Detect which cell encompasses the target text, then output its [X, Y] center coordinate. 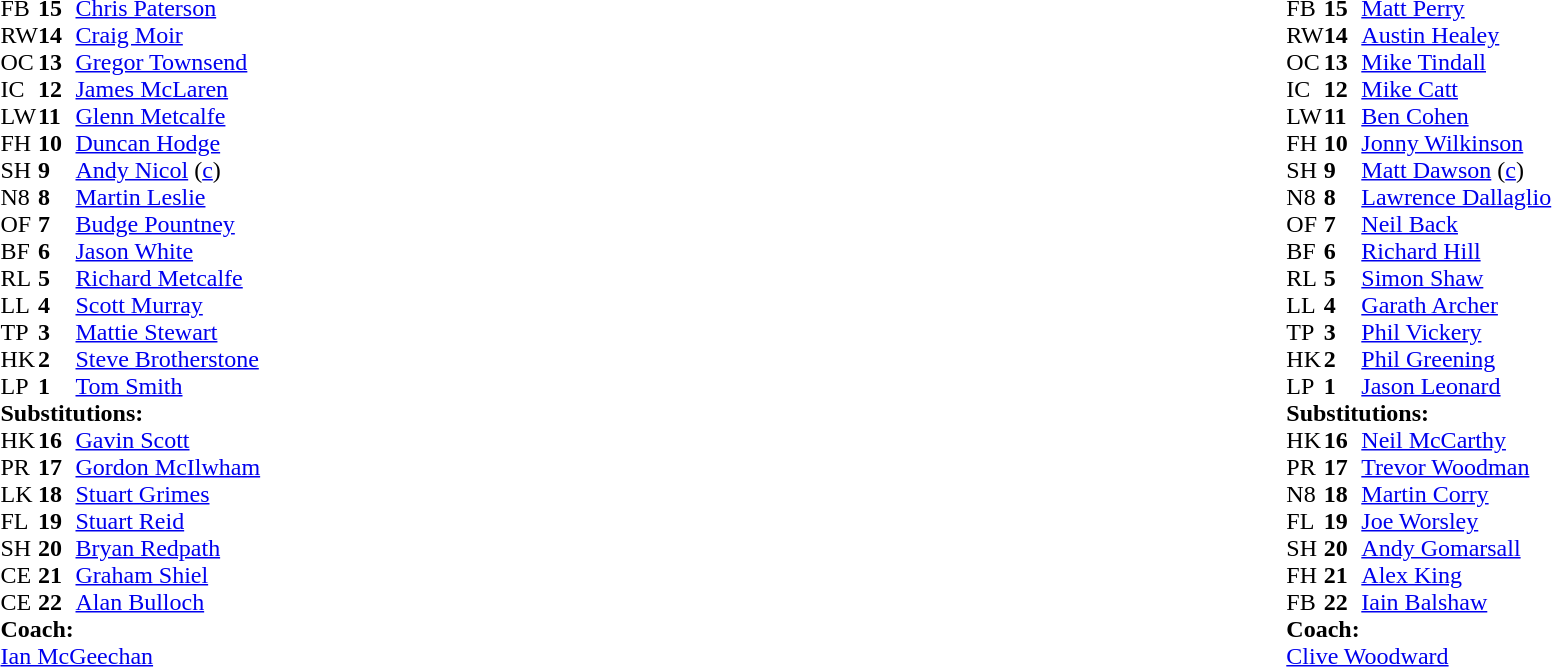
Alex King [1456, 576]
Iain Balshaw [1456, 602]
LK [19, 494]
Joe Worsley [1456, 522]
Duncan Hodge [168, 144]
Scott Murray [168, 306]
Jason White [168, 252]
Jason Leonard [1456, 386]
Stuart Grimes [168, 494]
Andy Gomarsall [1456, 548]
Andy Nicol (c) [168, 170]
Mattie Stewart [168, 332]
Bryan Redpath [168, 548]
Glenn Metcalfe [168, 116]
Phil Greening [1456, 360]
Jonny Wilkinson [1456, 144]
Lawrence Dallaglio [1456, 198]
Richard Hill [1456, 252]
Gregor Townsend [168, 62]
Tom Smith [168, 386]
Gordon McIlwham [168, 468]
Mike Tindall [1456, 62]
Neil Back [1456, 224]
Budge Pountney [168, 224]
Neil McCarthy [1456, 440]
Richard Metcalfe [168, 278]
Craig Moir [168, 36]
Trevor Woodman [1456, 468]
Mike Catt [1456, 90]
James McLaren [168, 90]
Matt Dawson (c) [1456, 170]
Phil Vickery [1456, 332]
Alan Bulloch [168, 602]
Steve Brotherstone [168, 360]
Gavin Scott [168, 440]
Stuart Reid [168, 522]
FB [1305, 602]
Ben Cohen [1456, 116]
Martin Leslie [168, 198]
Garath Archer [1456, 306]
Martin Corry [1456, 494]
Graham Shiel [168, 576]
Simon Shaw [1456, 278]
Austin Healey [1456, 36]
